Extract the (x, y) coordinate from the center of the cell holding the provided text.  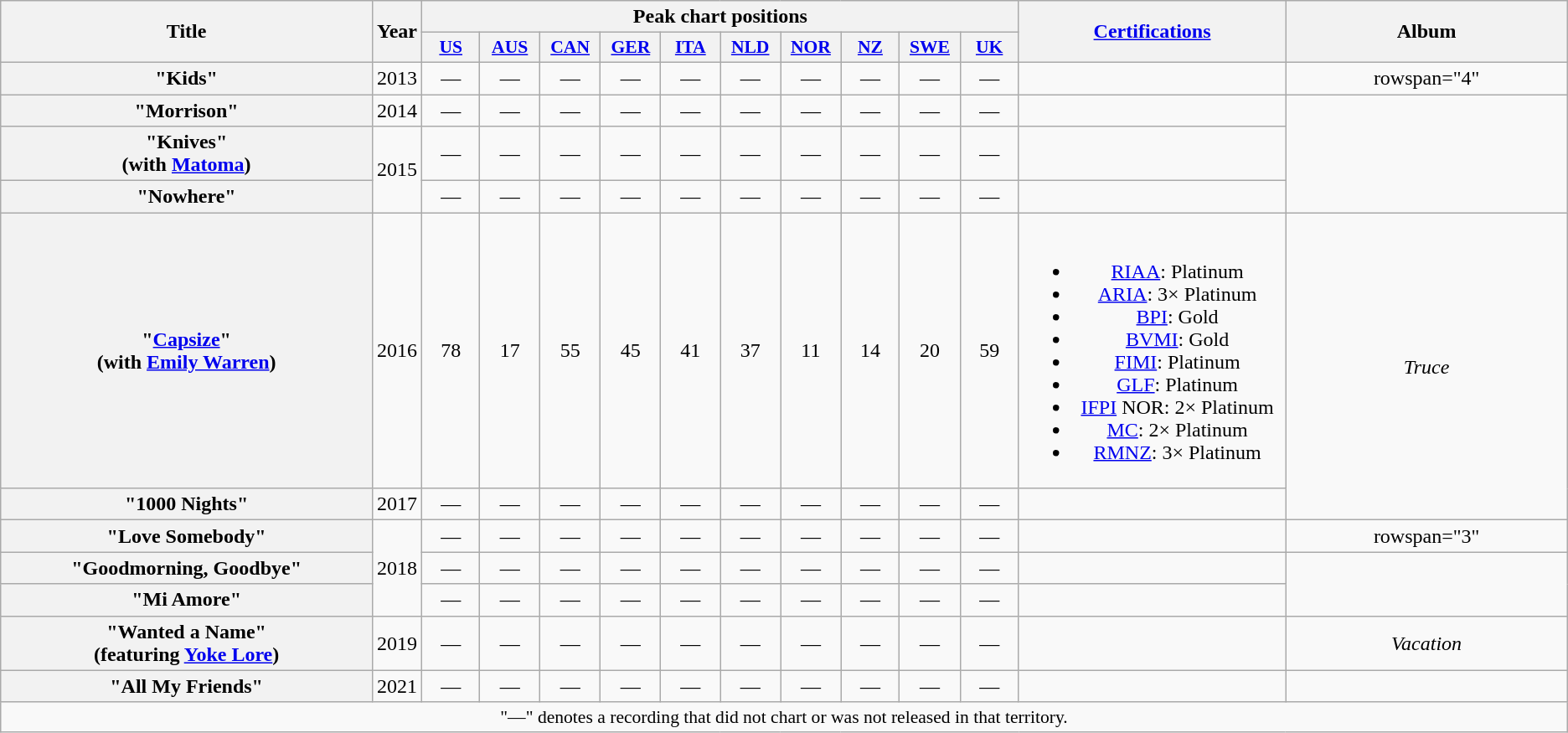
RIAA: PlatinumARIA: 3× PlatinumBPI: GoldBVMI: GoldFIMI: PlatinumGLF: PlatinumIFPI NOR: 2× PlatinumMC: 2× PlatinumRMNZ: 3× Platinum (1153, 350)
"—" denotes a recording that did not chart or was not released in that territory. (784, 717)
NLD (750, 48)
Peak chart positions (720, 17)
Year (397, 32)
"All My Friends" (187, 686)
NZ (870, 48)
rowspan="4" (1426, 78)
US (451, 48)
"Morrison" (187, 110)
2018 (397, 568)
78 (451, 350)
SWE (930, 48)
2019 (397, 643)
41 (690, 350)
NOR (811, 48)
2014 (397, 110)
Truce (1426, 367)
"1000 Nights" (187, 504)
GER (631, 48)
55 (570, 350)
2017 (397, 504)
59 (989, 350)
"Love Somebody" (187, 536)
ITA (690, 48)
2013 (397, 78)
17 (510, 350)
rowspan="3" (1426, 536)
"Nowhere" (187, 197)
AUS (510, 48)
2015 (397, 169)
14 (870, 350)
"Capsize"(with Emily Warren) (187, 350)
2016 (397, 350)
CAN (570, 48)
2021 (397, 686)
"Wanted a Name"(featuring Yoke Lore) (187, 643)
"Mi Amore" (187, 600)
Certifications (1153, 32)
20 (930, 350)
Title (187, 32)
"Knives"(with Matoma) (187, 154)
Album (1426, 32)
Vacation (1426, 643)
UK (989, 48)
11 (811, 350)
"Goodmorning, Goodbye" (187, 568)
37 (750, 350)
"Kids" (187, 78)
45 (631, 350)
